Provide the (x, y) coordinate of the cell's center where the given text is located.  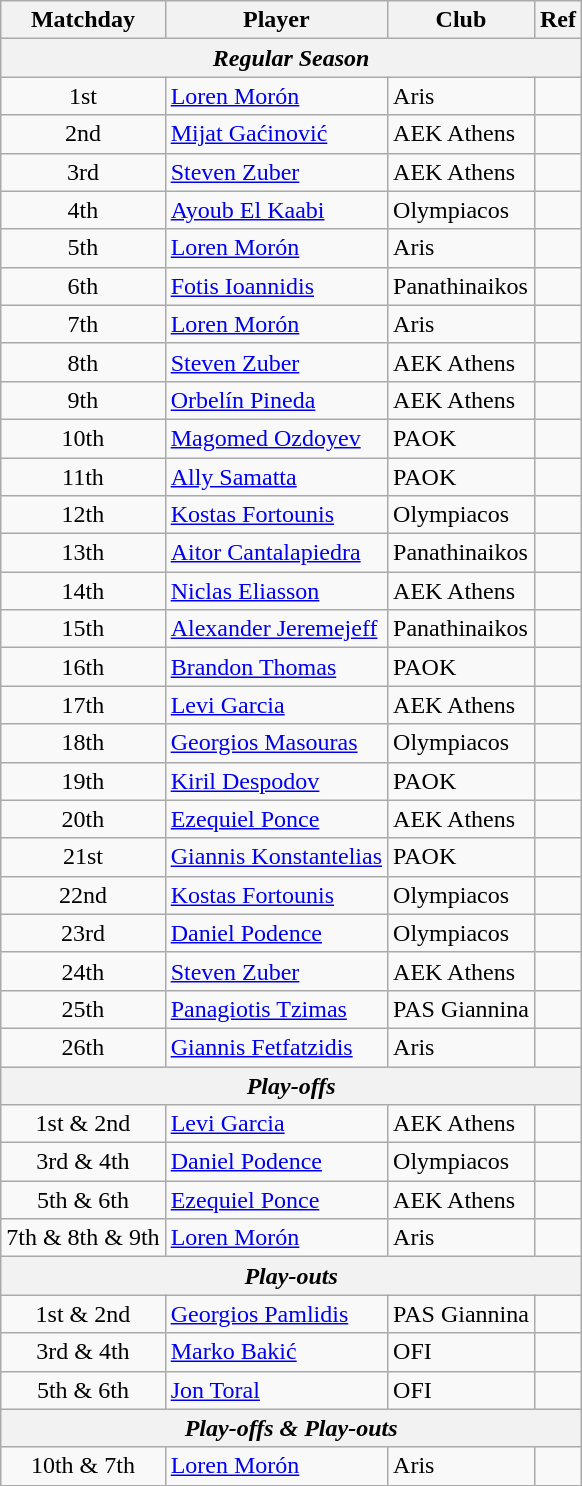
Giannis Fetfatzidis (276, 1047)
17th (83, 705)
Georgios Masouras (276, 743)
5th (83, 248)
12th (83, 515)
Matchday (83, 20)
Club (462, 20)
Play-outs (292, 1276)
9th (83, 400)
Alexander Jeremejeff (276, 629)
10th & 7th (83, 1466)
Mijat Gaćinović (276, 134)
13th (83, 553)
10th (83, 438)
23rd (83, 933)
Brandon Thomas (276, 667)
11th (83, 477)
Play-offs (292, 1085)
2nd (83, 134)
16th (83, 667)
24th (83, 971)
26th (83, 1047)
Marko Bakić (276, 1352)
25th (83, 1009)
Ayoub El Kaabi (276, 210)
Ally Samatta (276, 477)
3rd (83, 172)
Kiril Despodov (276, 781)
Player (276, 20)
4th (83, 210)
7th (83, 324)
Orbelín Pineda (276, 400)
21st (83, 857)
18th (83, 743)
Georgios Pamlidis (276, 1314)
19th (83, 781)
8th (83, 362)
20th (83, 819)
Regular Season (292, 58)
Niclas Eliasson (276, 591)
Magomed Ozdoyev (276, 438)
Aitor Cantalapiedra (276, 553)
15th (83, 629)
7th & 8th & 9th (83, 1238)
22nd (83, 895)
14th (83, 591)
Jon Toral (276, 1390)
Ref (558, 20)
Panagiotis Tzimas (276, 1009)
Giannis Konstantelias (276, 857)
Play-offs & Play-outs (292, 1428)
1st (83, 96)
6th (83, 286)
Fotis Ioannidis (276, 286)
